Identify which cell holds the provided text, then report its [X, Y] central coordinate. 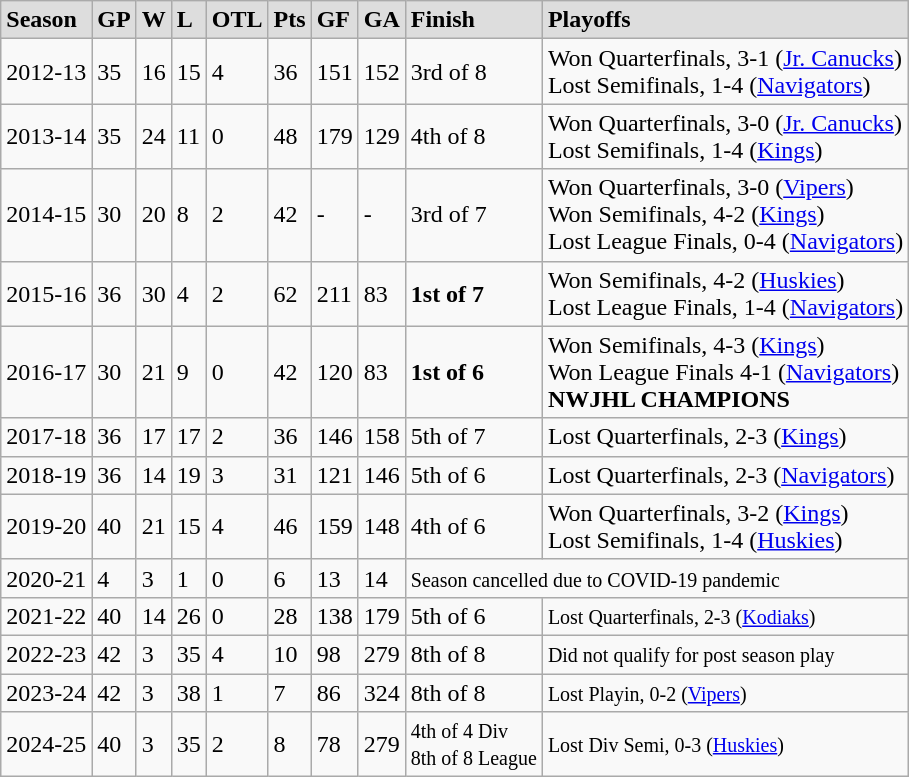
2019-20 [46, 526]
2023-24 [46, 693]
4th of 4 Div8th of 8 League [474, 744]
Won Quarterfinals, 3-0 (Vipers)Won Semifinals, 4-2 (Kings)Lost League Finals, 0-4 (Navigators) [725, 215]
9 [188, 372]
W [154, 20]
2017-18 [46, 437]
2013-14 [46, 136]
5th of 7 [474, 437]
158 [382, 437]
Finish [474, 20]
152 [382, 72]
Won Quarterfinals, 3-0 (Jr. Canucks)Lost Semifinals, 1-4 (Kings) [725, 136]
7 [290, 693]
159 [334, 526]
24 [154, 136]
GF [334, 20]
Lost Playin, 0-2 (Vipers) [725, 693]
98 [334, 654]
28 [290, 616]
2021-22 [46, 616]
Won Semifinals, 4-3 (Kings)Won League Finals 4-1 (Navigators)NWJHL CHAMPIONS [725, 372]
148 [382, 526]
11 [188, 136]
46 [290, 526]
138 [334, 616]
4th of 6 [474, 526]
Won Quarterfinals, 3-2 (Kings)Lost Semifinals, 1-4 (Huskies) [725, 526]
2022-23 [46, 654]
2012-13 [46, 72]
1st of 6 [474, 372]
L [188, 20]
86 [334, 693]
62 [290, 294]
2020-21 [46, 578]
3rd of 8 [474, 72]
4th of 8 [474, 136]
Pts [290, 20]
324 [382, 693]
48 [290, 136]
151 [334, 72]
Won Semifinals, 4-2 (Huskies)Lost League Finals, 1-4 (Navigators) [725, 294]
78 [334, 744]
Season cancelled due to COVID-19 pandemic [656, 578]
2018-19 [46, 475]
31 [290, 475]
Did not qualify for post season play [725, 654]
GP [114, 20]
Season [46, 20]
Lost Quarterfinals, 2-3 (Navigators) [725, 475]
13 [334, 578]
Lost Quarterfinals, 2-3 (Kings) [725, 437]
GA [382, 20]
20 [154, 215]
2016-17 [46, 372]
Playoffs [725, 20]
16 [154, 72]
121 [334, 475]
211 [334, 294]
Won Quarterfinals, 3-1 (Jr. Canucks)Lost Semifinals, 1-4 (Navigators) [725, 72]
129 [382, 136]
1st of 7 [474, 294]
3rd of 7 [474, 215]
38 [188, 693]
120 [334, 372]
OTL [237, 20]
2024-25 [46, 744]
26 [188, 616]
2014-15 [46, 215]
19 [188, 475]
Lost Div Semi, 0-3 (Huskies) [725, 744]
2015-16 [46, 294]
Lost Quarterfinals, 2-3 (Kodiaks) [725, 616]
6 [290, 578]
10 [290, 654]
